Locate the cell with the specified text and output its (X, Y) center coordinate. 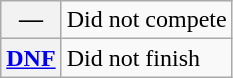
DNF (31, 58)
Did not compete (146, 20)
Did not finish (146, 58)
— (31, 20)
